For the text-containing cell, return its midpoint in (x, y) coordinate format. 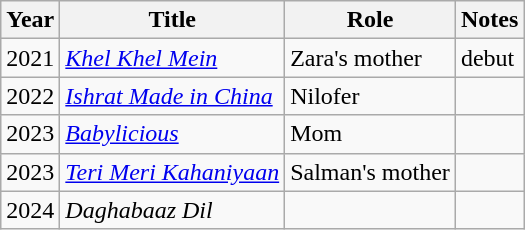
Title (172, 20)
Babylicious (172, 134)
Teri Meri Kahaniyaan (172, 172)
debut (489, 58)
Notes (489, 20)
2024 (30, 210)
Year (30, 20)
Role (370, 20)
Salman's mother (370, 172)
2021 (30, 58)
Zara's mother (370, 58)
Daghabaaz Dil (172, 210)
Khel Khel Mein (172, 58)
Mom (370, 134)
Nilofer (370, 96)
2022 (30, 96)
Ishrat Made in China (172, 96)
